Output the [x, y] coordinate of the center of the cell containing the given text.  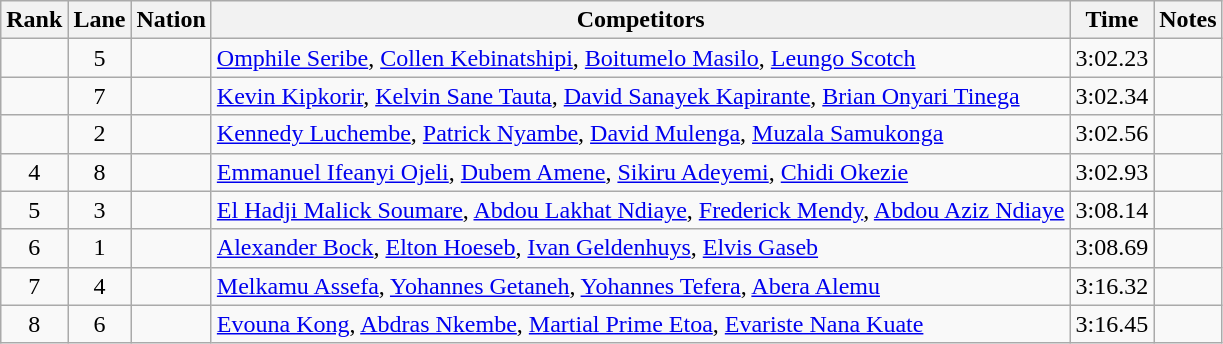
3:16.32 [1112, 286]
Notes [1188, 20]
3:02.23 [1112, 58]
3:16.45 [1112, 324]
Time [1112, 20]
El Hadji Malick Soumare, Abdou Lakhat Ndiaye, Frederick Mendy, Abdou Aziz Ndiaye [640, 210]
3:02.34 [1112, 96]
Kevin Kipkorir, Kelvin Sane Tauta, David Sanayek Kapirante, Brian Onyari Tinega [640, 96]
Kennedy Luchembe, Patrick Nyambe, David Mulenga, Muzala Samukonga [640, 134]
Emmanuel Ifeanyi Ojeli, Dubem Amene, Sikiru Adeyemi, Chidi Okezie [640, 172]
Omphile Seribe, Collen Kebinatshipi, Boitumelo Masilo, Leungo Scotch [640, 58]
Nation [171, 20]
3:02.56 [1112, 134]
Melkamu Assefa, Yohannes Getaneh, Yohannes Tefera, Abera Alemu [640, 286]
Alexander Bock, Elton Hoeseb, Ivan Geldenhuys, Elvis Gaseb [640, 248]
Evouna Kong, Abdras Nkembe, Martial Prime Etoa, Evariste Nana Kuate [640, 324]
Rank [34, 20]
3:08.69 [1112, 248]
2 [100, 134]
Lane [100, 20]
Competitors [640, 20]
3:02.93 [1112, 172]
3:08.14 [1112, 210]
3 [100, 210]
1 [100, 248]
